Locate the cell with the specified text and output its [x, y] center coordinate. 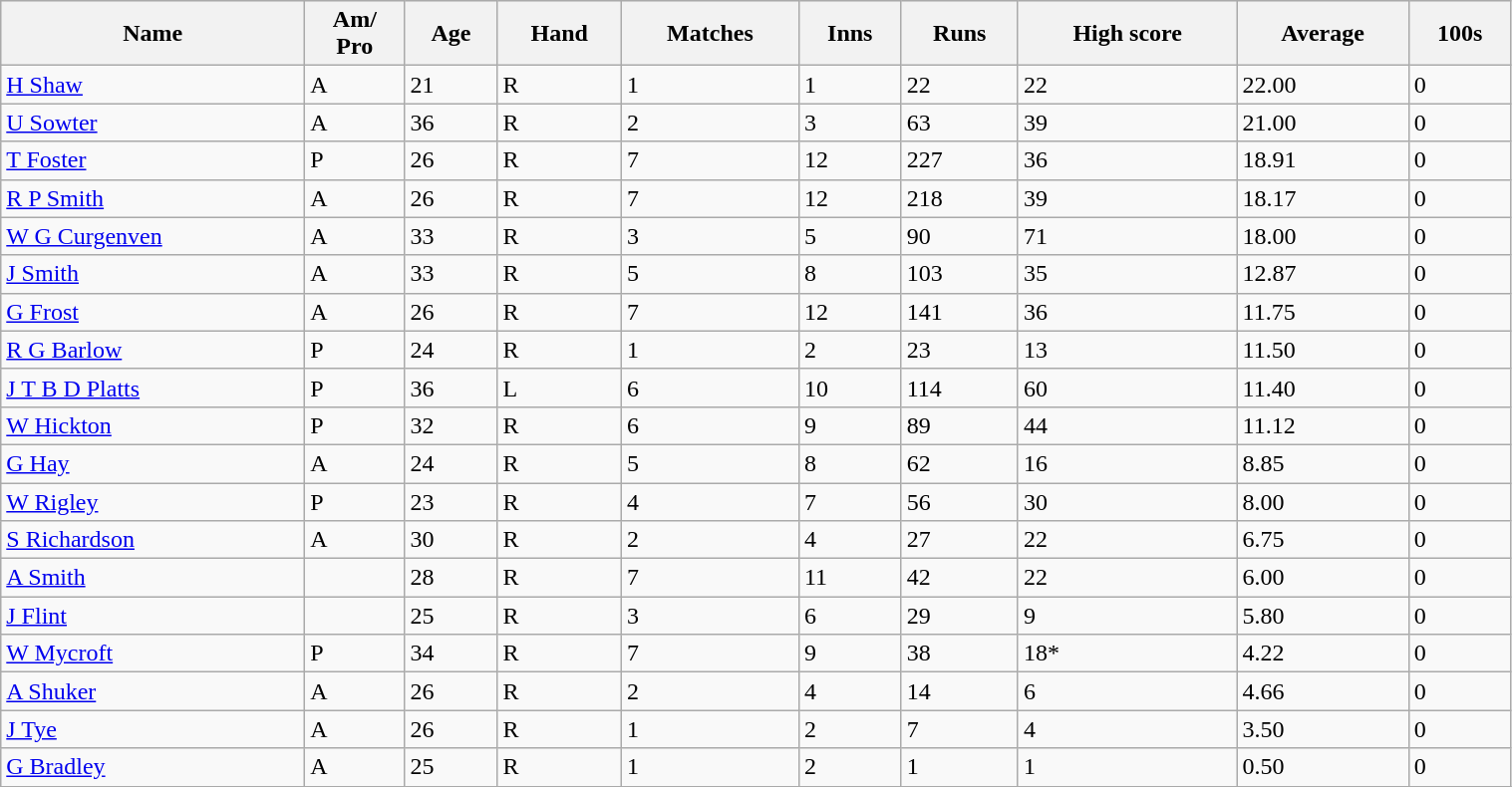
60 [1127, 388]
A Shuker [153, 691]
Inns [849, 34]
S Richardson [153, 540]
141 [959, 312]
42 [959, 578]
71 [1127, 236]
10 [849, 388]
218 [959, 198]
11 [849, 578]
J T B D Platts [153, 388]
11.40 [1323, 388]
L [560, 388]
11.50 [1323, 350]
90 [959, 236]
Name [153, 34]
13 [1127, 350]
T Foster [153, 160]
21 [451, 85]
89 [959, 425]
34 [451, 654]
6.00 [1323, 578]
114 [959, 388]
11.12 [1323, 425]
28 [451, 578]
U Sowter [153, 123]
18* [1127, 654]
12.87 [1323, 274]
62 [959, 463]
29 [959, 616]
High score [1127, 34]
Am/Pro [355, 34]
6.75 [1323, 540]
4.22 [1323, 654]
16 [1127, 463]
W Hickton [153, 425]
H Shaw [153, 85]
8.00 [1323, 501]
27 [959, 540]
W Rigley [153, 501]
Age [451, 34]
103 [959, 274]
A Smith [153, 578]
14 [959, 691]
W Mycroft [153, 654]
35 [1127, 274]
56 [959, 501]
11.75 [1323, 312]
44 [1127, 425]
22.00 [1323, 85]
18.17 [1323, 198]
38 [959, 654]
3.50 [1323, 729]
227 [959, 160]
Hand [560, 34]
G Hay [153, 463]
0.50 [1323, 767]
4.66 [1323, 691]
G Frost [153, 312]
Matches [710, 34]
18.00 [1323, 236]
W G Curgenven [153, 236]
21.00 [1323, 123]
100s [1459, 34]
Average [1323, 34]
J Flint [153, 616]
63 [959, 123]
Runs [959, 34]
J Smith [153, 274]
J Tye [153, 729]
8.85 [1323, 463]
R P Smith [153, 198]
G Bradley [153, 767]
R G Barlow [153, 350]
32 [451, 425]
5.80 [1323, 616]
18.91 [1323, 160]
